For the text-containing cell, return its midpoint in [X, Y] coordinate format. 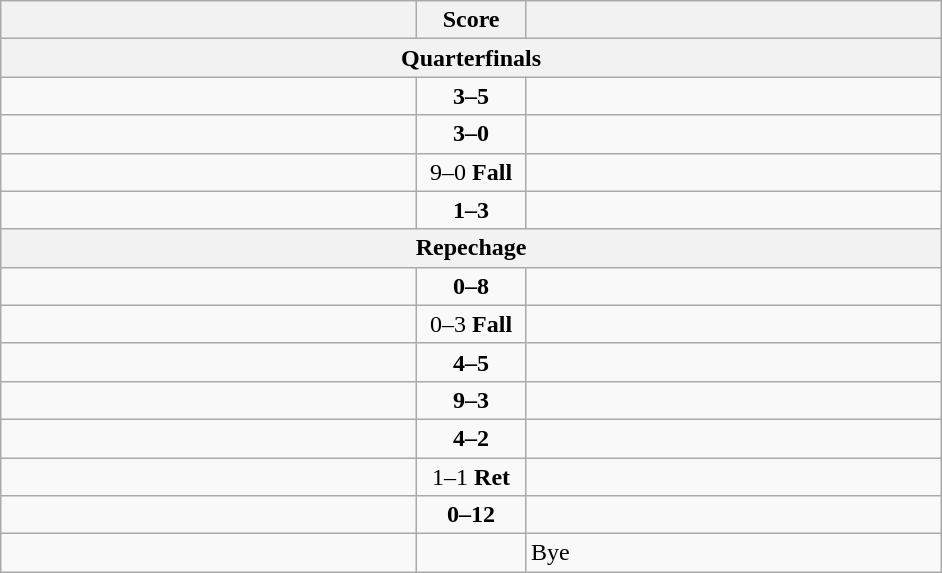
3–0 [472, 134]
Repechage [472, 248]
Score [472, 20]
0–8 [472, 286]
0–3 Fall [472, 324]
0–12 [472, 515]
1–1 Ret [472, 477]
4–2 [472, 438]
Bye [733, 553]
Quarterfinals [472, 58]
3–5 [472, 96]
4–5 [472, 362]
1–3 [472, 210]
9–0 Fall [472, 172]
9–3 [472, 400]
